Output the (x, y) coordinate of the center of the cell containing the given text.  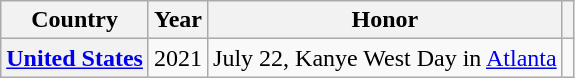
Honor (386, 20)
Year (178, 20)
2021 (178, 58)
July 22, Kanye West Day in Atlanta (386, 58)
Country (75, 20)
United States (75, 58)
